Detect which cell encompasses the target text, then output its [X, Y] center coordinate. 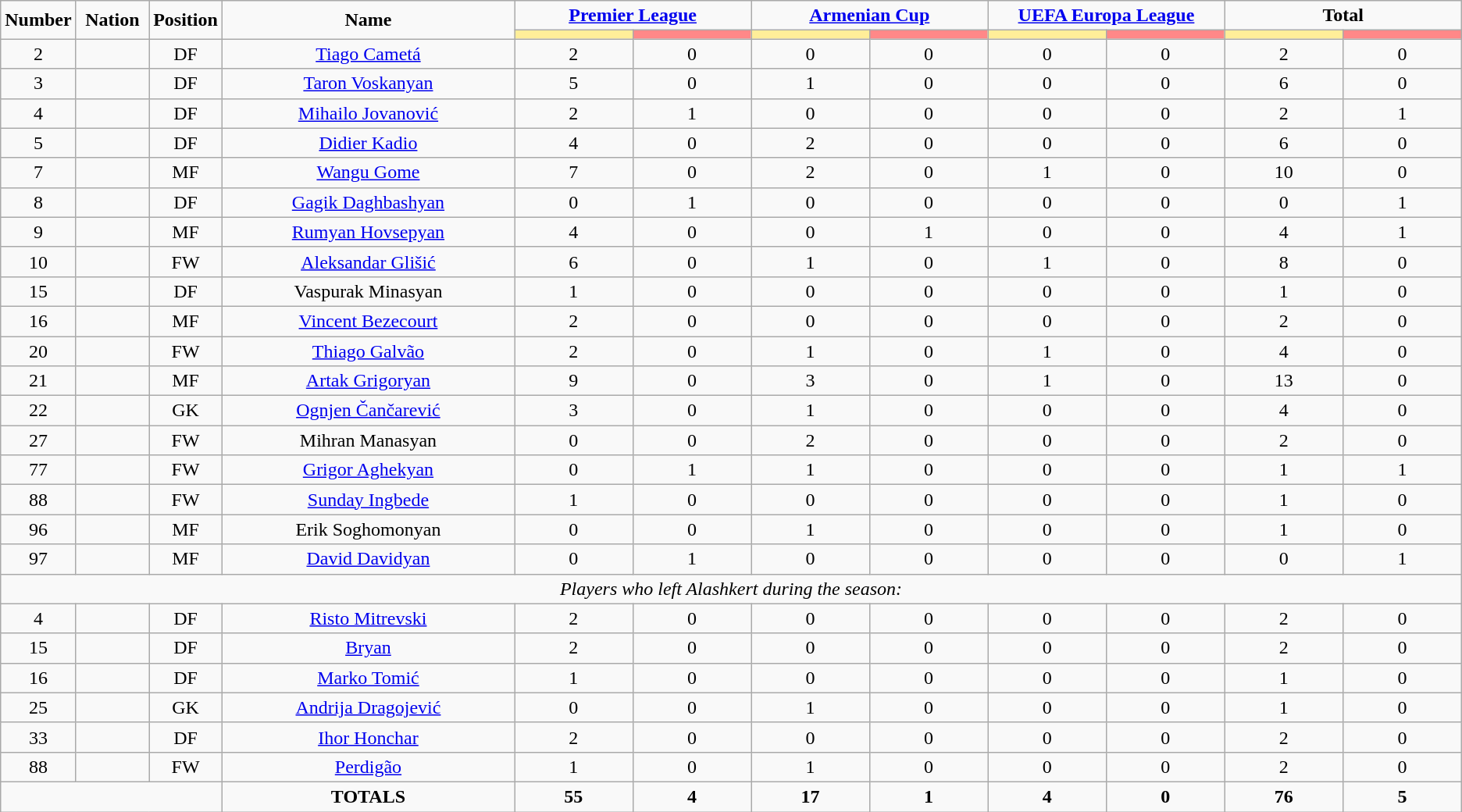
Grigor Aghekyan [368, 470]
Marko Tomić [368, 678]
Erik Soghomonyan [368, 529]
Sunday Ingbede [368, 500]
Andrija Dragojević [368, 707]
Mihran Manasyan [368, 440]
Didier Kadio [368, 143]
Premier League [633, 16]
Thiago Galvão [368, 351]
22 [38, 411]
Wangu Gome [368, 173]
Ihor Honchar [368, 737]
55 [573, 796]
Ognjen Čančarević [368, 411]
TOTALS [368, 796]
21 [38, 381]
20 [38, 351]
Position [186, 20]
76 [1284, 796]
Artak Grigoryan [368, 381]
UEFA Europa League [1106, 16]
Number [38, 20]
25 [38, 707]
27 [38, 440]
Risto Mitrevski [368, 618]
33 [38, 737]
17 [811, 796]
Gagik Daghbashyan [368, 202]
Name [368, 20]
77 [38, 470]
Rumyan Hovsepyan [368, 232]
Taron Voskanyan [368, 84]
David Davidyan [368, 559]
Tiago Cametá [368, 54]
Mihailo Jovanović [368, 113]
Perdigão [368, 767]
Bryan [368, 648]
13 [1284, 381]
Vincent Bezecourt [368, 321]
Nation [112, 20]
Armenian Cup [870, 16]
Players who left Alashkert during the season: [731, 589]
96 [38, 529]
Vaspurak Minasyan [368, 291]
97 [38, 559]
Total [1343, 16]
Aleksandar Glišić [368, 262]
